Pinpoint the cell where the given text exists, returning its [x, y] midpoint coordinate. 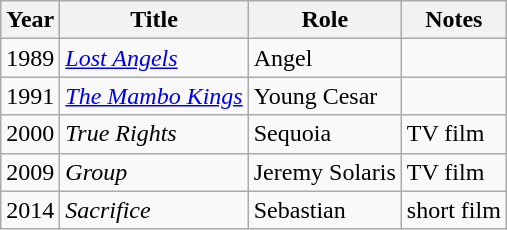
Jeremy Solaris [324, 172]
Lost Angels [154, 58]
Year [30, 20]
Sacrifice [154, 210]
2009 [30, 172]
The Mambo Kings [154, 96]
Angel [324, 58]
Notes [454, 20]
2014 [30, 210]
1989 [30, 58]
Sebastian [324, 210]
True Rights [154, 134]
short film [454, 210]
2000 [30, 134]
Young Cesar [324, 96]
Role [324, 20]
1991 [30, 96]
Group [154, 172]
Title [154, 20]
Sequoia [324, 134]
